Scan for the cell matching the given text and deliver its (X, Y) coordinate at center. 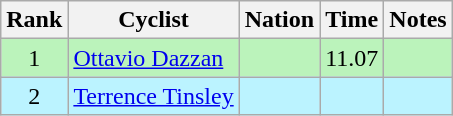
Cyclist (154, 20)
Time (352, 20)
1 (34, 58)
Ottavio Dazzan (154, 58)
2 (34, 96)
Rank (34, 20)
11.07 (352, 58)
Notes (418, 20)
Terrence Tinsley (154, 96)
Nation (279, 20)
